Capture the cell that displays the provided text and extract its [x, y] central coordinate. 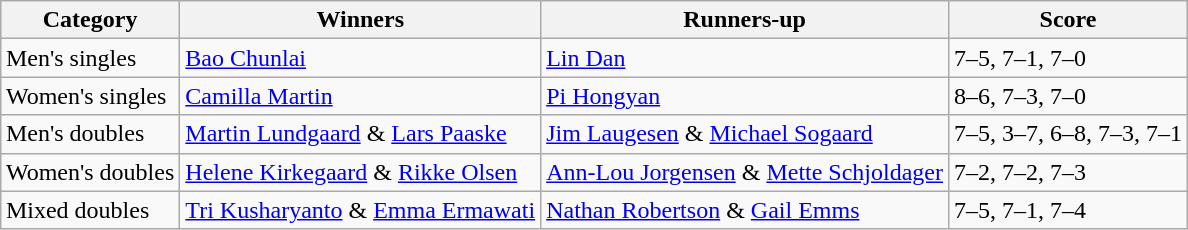
Martin Lundgaard & Lars Paaske [360, 134]
7–5, 3–7, 6–8, 7–3, 7–1 [1068, 134]
Category [90, 20]
8–6, 7–3, 7–0 [1068, 96]
Men's singles [90, 58]
Jim Laugesen & Michael Sogaard [745, 134]
Camilla Martin [360, 96]
Men's doubles [90, 134]
Pi Hongyan [745, 96]
7–5, 7–1, 7–0 [1068, 58]
Women's doubles [90, 172]
Women's singles [90, 96]
Ann-Lou Jorgensen & Mette Schjoldager [745, 172]
Runners-up [745, 20]
Mixed doubles [90, 210]
7–2, 7–2, 7–3 [1068, 172]
Bao Chunlai [360, 58]
Winners [360, 20]
Lin Dan [745, 58]
Tri Kusharyanto & Emma Ermawati [360, 210]
Nathan Robertson & Gail Emms [745, 210]
7–5, 7–1, 7–4 [1068, 210]
Score [1068, 20]
Helene Kirkegaard & Rikke Olsen [360, 172]
